From the cell containing the given text, extract its center point as (x, y) coordinate. 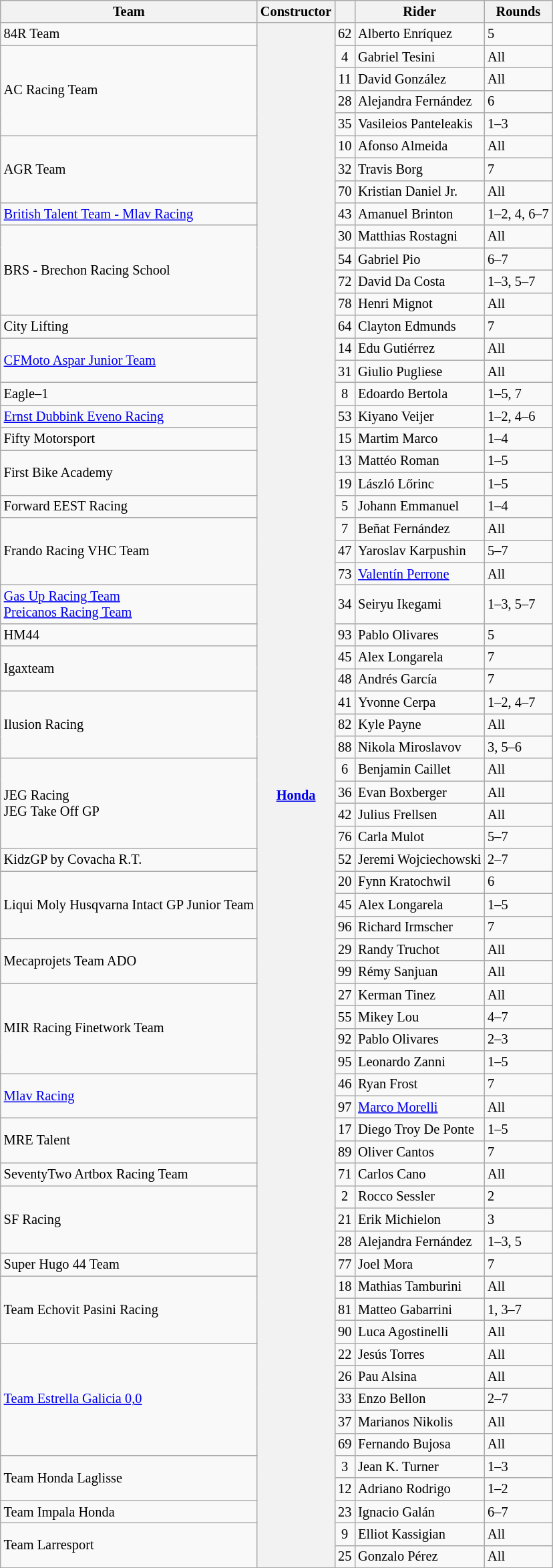
Frando Racing VHC Team (129, 551)
35 (345, 124)
JEG RacingJEG Take Off GP (129, 803)
18 (345, 1287)
4 (345, 57)
Seiryu Ikegami (419, 604)
Mattéo Roman (419, 461)
Mlav Racing (129, 1096)
Gas Up Racing Team Preicanos Racing Team (129, 604)
Andrés García (419, 679)
Enzo Bellon (419, 1399)
Ernst Dubbink Eveno Racing (129, 416)
Gabriel Tesini (419, 57)
Team Echovit Pasini Racing (129, 1309)
41 (345, 702)
AGR Team (129, 168)
29 (345, 949)
17 (345, 1130)
81 (345, 1309)
Matteo Gabarrini (419, 1309)
1–2, 4–6 (518, 416)
72 (345, 281)
69 (345, 1444)
Constructor (296, 11)
Gabriel Pio (419, 259)
Elliot Kassigian (419, 1534)
Martim Marco (419, 439)
92 (345, 1040)
Kerman Tinez (419, 995)
26 (345, 1377)
MRE Talent (129, 1141)
53 (345, 416)
64 (345, 327)
32 (345, 169)
Joel Mora (419, 1264)
David González (419, 79)
Adriano Rodrigo (419, 1489)
Afonso Almeida (419, 146)
Forward EEST Racing (129, 506)
96 (345, 927)
Yvonne Cerpa (419, 702)
Amanuel Brinton (419, 214)
HM44 (129, 635)
23 (345, 1512)
Team Estrella Galicia 0,0 (129, 1399)
Diego Troy De Ponte (419, 1130)
David Da Costa (419, 281)
62 (345, 34)
Clayton Edmunds (419, 327)
Marco Morelli (419, 1107)
BRS - Brechon Racing School (129, 270)
CFMoto Aspar Junior Team (129, 359)
27 (345, 995)
47 (345, 551)
99 (345, 972)
15 (345, 439)
Julius Frellsen (419, 814)
Ryan Frost (419, 1084)
33 (345, 1399)
First Bike Academy (129, 472)
84R Team (129, 34)
9 (345, 1534)
Mecaprojets Team ADO (129, 961)
19 (345, 484)
Jeremi Wojciechowski (419, 860)
2–3 (518, 1040)
MIR Racing Finetwork Team (129, 1029)
48 (345, 679)
Rounds (518, 11)
SF Racing (129, 1219)
Kyle Payne (419, 725)
30 (345, 237)
Matthias Rostagni (419, 237)
43 (345, 214)
1–2, 4, 6–7 (518, 214)
Rémy Sanjuan (419, 972)
Richard Irmscher (419, 927)
54 (345, 259)
95 (345, 1062)
89 (345, 1152)
AC Racing Team (129, 91)
10 (345, 146)
34 (345, 604)
93 (345, 635)
László Lőrinc (419, 484)
Johann Emmanuel (419, 506)
Erik Michielon (419, 1219)
Igaxteam (129, 668)
Travis Borg (419, 169)
Mathias Tamburini (419, 1287)
78 (345, 304)
Oliver Cantos (419, 1152)
Nikola Miroslavov (419, 747)
42 (345, 814)
1, 3–7 (518, 1309)
Jean K. Turner (419, 1466)
Yaroslav Karpushin (419, 551)
46 (345, 1084)
77 (345, 1264)
1–5, 7 (518, 394)
Vasileios Panteleakis (419, 124)
12 (345, 1489)
90 (345, 1331)
71 (345, 1174)
97 (345, 1107)
70 (345, 192)
Rocco Sessler (419, 1197)
Giulio Pugliese (419, 371)
Fifty Motorsport (129, 439)
Mikey Lou (419, 1017)
Team Honda Laglisse (129, 1478)
Eagle–1 (129, 394)
1–2, 4–7 (518, 702)
37 (345, 1422)
25 (345, 1557)
Leonardo Zanni (419, 1062)
88 (345, 747)
Team Impala Honda (129, 1512)
1–2 (518, 1489)
Kristian Daniel Jr. (419, 192)
1–3, 5 (518, 1242)
13 (345, 461)
Honda (296, 795)
14 (345, 349)
Evan Boxberger (419, 792)
Gonzalo Pérez (419, 1557)
Team (129, 11)
Luca Agostinelli (419, 1331)
55 (345, 1017)
Henri Mignot (419, 304)
Marianos Nikolis (419, 1422)
22 (345, 1354)
Rider (419, 11)
Benjamin Caillet (419, 770)
76 (345, 837)
Kiyano Veijer (419, 416)
KidzGP by Covacha R.T. (129, 860)
British Talent Team - Mlav Racing (129, 214)
82 (345, 725)
Ilusion Racing (129, 724)
Team Larresport (129, 1545)
Fernando Bujosa (419, 1444)
Carlos Cano (419, 1174)
Ignacio Galán (419, 1512)
31 (345, 371)
36 (345, 792)
City Lifting (129, 327)
Super Hugo 44 Team (129, 1264)
Liqui Moly Husqvarna Intact GP Junior Team (129, 905)
52 (345, 860)
Carla Mulot (419, 837)
Beñat Fernández (419, 528)
Pau Alsina (419, 1377)
Edu Gutiérrez (419, 349)
4–7 (518, 1017)
Alberto Enríquez (419, 34)
Valentín Perrone (419, 574)
Edoardo Bertola (419, 394)
8 (345, 394)
Jesús Torres (419, 1354)
20 (345, 882)
Fynn Kratochwil (419, 882)
73 (345, 574)
21 (345, 1219)
11 (345, 79)
SeventyTwo Artbox Racing Team (129, 1174)
Randy Truchot (419, 949)
3, 5–6 (518, 747)
